Find where the given text appears and provide that cell's center as [x, y] coordinate. 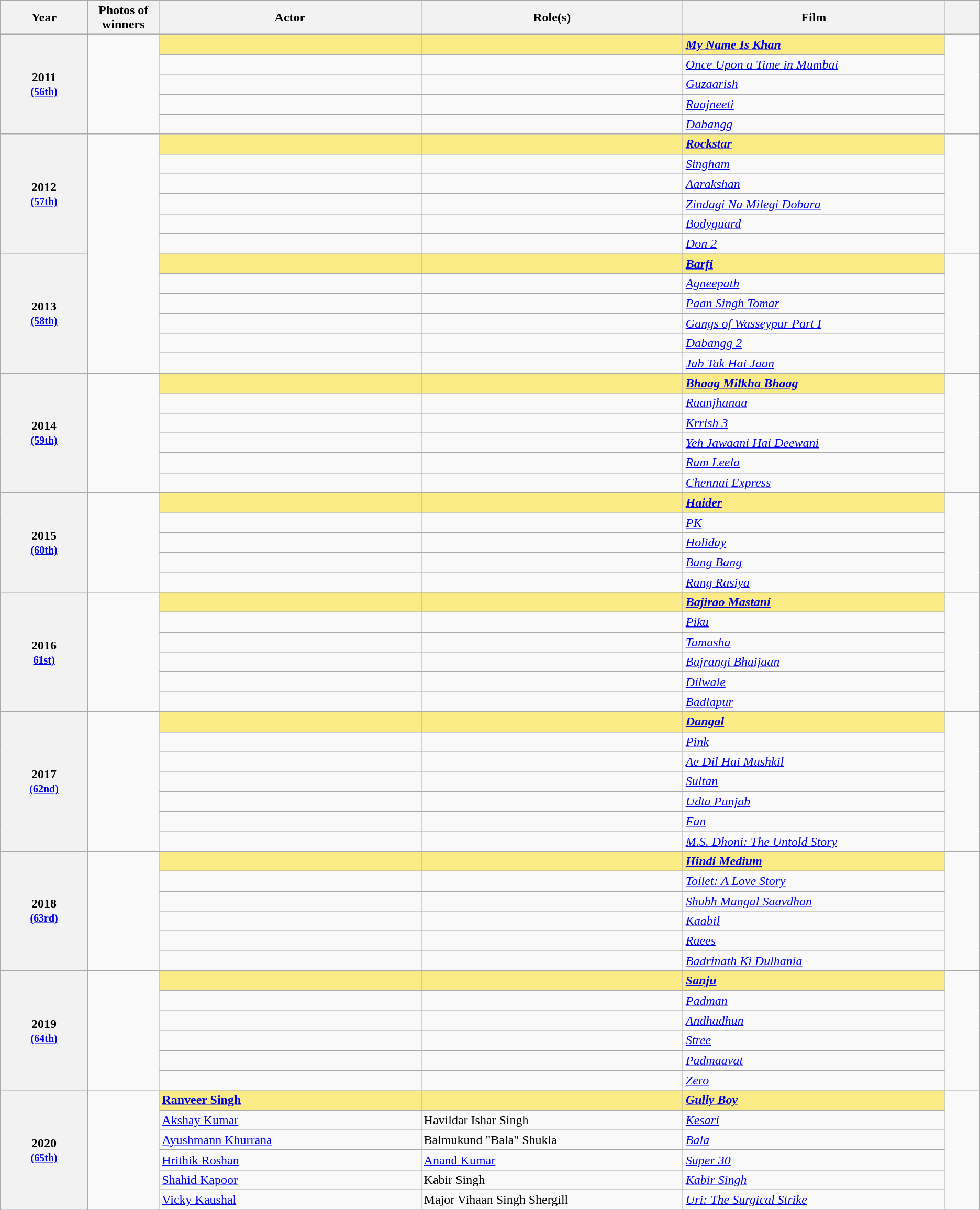
Jab Tak Hai Jaan [814, 363]
My Name Is Khan [814, 44]
Aarakshan [814, 184]
Dabangg [814, 124]
Kesari [814, 1120]
Bang Bang [814, 562]
Fan [814, 821]
Udta Punjab [814, 801]
Barfi [814, 263]
Stree [814, 1040]
Piku [814, 622]
Ranveer Singh [290, 1100]
Singham [814, 164]
Ae Dil Hai Mushkil [814, 761]
Rang Rasiya [814, 582]
Raees [814, 941]
Shubh Mangal Saavdhan [814, 901]
Andhadhun [814, 1021]
2016 61st) [44, 652]
Zero [814, 1080]
Ram Leela [814, 463]
Role(s) [552, 18]
Dangal [814, 722]
PK [814, 522]
Sanju [814, 981]
Padmaavat [814, 1060]
2011 (56th) [44, 84]
Actor [290, 18]
Gangs of Wasseypur Part I [814, 323]
2019 (64th) [44, 1030]
2014 (59th) [44, 433]
Ayushmann Khurrana [290, 1140]
Shahid Kapoor [290, 1180]
Bodyguard [814, 223]
Once Upon a Time in Mumbai [814, 64]
Vicky Kaushal [290, 1200]
Pink [814, 742]
Kaabil [814, 921]
Zindagi Na Milegi Dobara [814, 204]
Super 30 [814, 1160]
2015 (60th) [44, 542]
Rockstar [814, 144]
Bajrangi Bhaijaan [814, 662]
Don 2 [814, 243]
Chennai Express [814, 483]
Hrithik Roshan [290, 1160]
Dabangg 2 [814, 343]
Uri: The Surgical Strike [814, 1200]
Anand Kumar [552, 1160]
Dilwale [814, 682]
Raanjhanaa [814, 403]
Guzaarish [814, 84]
Film [814, 18]
Havildar Ishar Singh [552, 1120]
Sultan [814, 781]
Tamasha [814, 642]
Bala [814, 1140]
Bajirao Mastani [814, 602]
2018 (63rd) [44, 911]
Holiday [814, 542]
Photos of winners [123, 18]
Akshay Kumar [290, 1120]
Gully Boy [814, 1100]
Toilet: A Love Story [814, 881]
Year [44, 18]
Paan Singh Tomar [814, 304]
2017 (62nd) [44, 781]
2013 (58th) [44, 313]
Yeh Jawaani Hai Deewani [814, 443]
Badlapur [814, 702]
Raajneeti [814, 104]
Agneepath [814, 284]
Hindi Medium [814, 861]
M.S. Dhoni: The Untold Story [814, 841]
2020 (65th) [44, 1150]
Haider [814, 502]
Balmukund "Bala" Shukla [552, 1140]
Krrish 3 [814, 423]
Padman [814, 1001]
Badrinath Ki Dulhania [814, 961]
Bhaag Milkha Bhaag [814, 383]
Major Vihaan Singh Shergill [552, 1200]
2012 (57th) [44, 194]
